Pinpoint the cell where the given text exists, returning its (X, Y) midpoint coordinate. 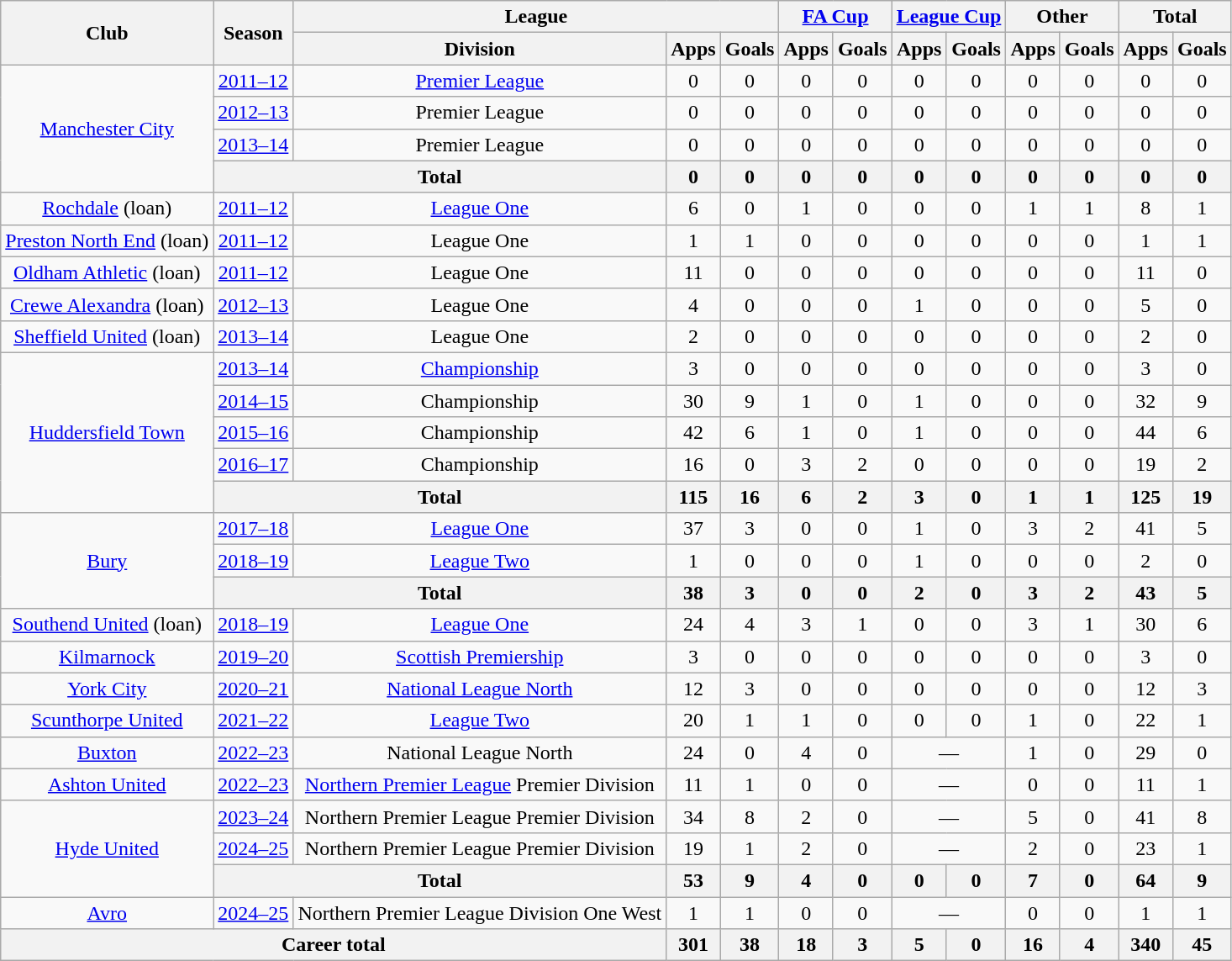
Sheffield United (loan) (108, 336)
7 (1033, 880)
340 (1145, 945)
301 (693, 945)
Rochdale (loan) (108, 209)
Southend United (loan) (108, 625)
League Cup (949, 17)
York City (108, 689)
Buxton (108, 752)
Manchester City (108, 129)
2017–18 (254, 529)
34 (693, 816)
44 (1145, 433)
32 (1145, 401)
2016–17 (254, 465)
2021–22 (254, 721)
64 (1145, 880)
Scottish Premiership (480, 657)
23 (1145, 848)
Oldham Athletic (loan) (108, 272)
Ashton United (108, 784)
45 (1202, 945)
League (536, 17)
Division (480, 49)
Bury (108, 561)
Northern Premier League Division One West (480, 912)
43 (1145, 593)
Preston North End (loan) (108, 240)
Season (254, 33)
Club (108, 33)
2019–20 (254, 657)
42 (693, 433)
18 (806, 945)
Career total (334, 945)
29 (1145, 752)
37 (693, 529)
125 (1145, 497)
Huddersfield Town (108, 432)
FA Cup (835, 17)
2023–24 (254, 816)
20 (693, 721)
2014–15 (254, 401)
Hyde United (108, 848)
53 (693, 880)
Avro (108, 912)
22 (1145, 721)
2020–21 (254, 689)
2015–16 (254, 433)
Kilmarnock (108, 657)
Crewe Alexandra (loan) (108, 304)
Other (1062, 17)
115 (693, 497)
Scunthorpe United (108, 721)
